For the text-containing cell, return its midpoint in (X, Y) coordinate format. 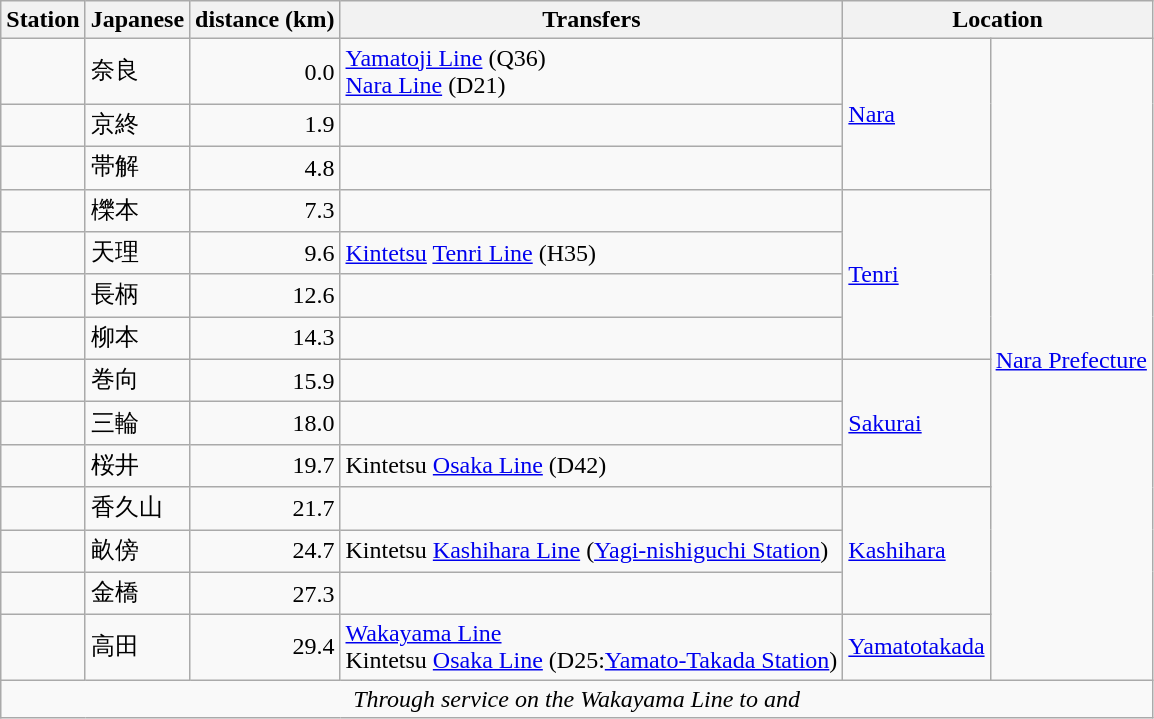
1.9 (265, 126)
巻向 (137, 380)
Tenri (916, 274)
Kintetsu Osaka Line (D42) (592, 466)
15.9 (265, 380)
Yamatotakada (916, 648)
27.3 (265, 594)
9.6 (265, 254)
12.6 (265, 296)
奈良 (137, 72)
29.4 (265, 648)
帯解 (137, 168)
21.7 (265, 508)
Nara Prefecture (1071, 360)
京終 (137, 126)
Kashihara (916, 551)
Nara (916, 114)
0.0 (265, 72)
Kintetsu Kashihara Line (Yagi-nishiguchi Station) (592, 552)
柳本 (137, 338)
7.3 (265, 210)
Transfers (592, 20)
4.8 (265, 168)
畝傍 (137, 552)
Station (43, 20)
三輪 (137, 424)
高田 (137, 648)
長柄 (137, 296)
桜井 (137, 466)
14.3 (265, 338)
Kintetsu Tenri Line (H35) (592, 254)
24.7 (265, 552)
Location (998, 20)
天理 (137, 254)
Yamatoji Line (Q36) Nara Line (D21) (592, 72)
Sakurai (916, 423)
香久山 (137, 508)
distance (km) (265, 20)
Through service on the Wakayama Line to and (577, 699)
金橋 (137, 594)
Wakayama Line Kintetsu Osaka Line (D25:Yamato-Takada Station) (592, 648)
19.7 (265, 466)
18.0 (265, 424)
櫟本 (137, 210)
Japanese (137, 20)
